Find where the given text appears and provide that cell's center as (x, y) coordinate. 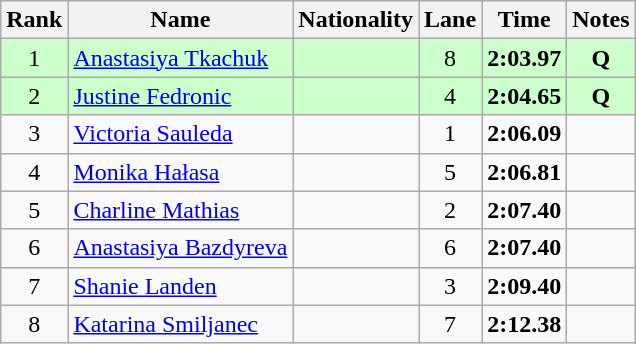
2:06.09 (524, 134)
Rank (34, 20)
Nationality (356, 20)
Anastasiya Tkachuk (180, 58)
Notes (601, 20)
2:04.65 (524, 96)
Katarina Smiljanec (180, 324)
Justine Fedronic (180, 96)
Charline Mathias (180, 210)
Monika Hałasa (180, 172)
Time (524, 20)
2:12.38 (524, 324)
2:03.97 (524, 58)
Victoria Sauleda (180, 134)
2:09.40 (524, 286)
Shanie Landen (180, 286)
Anastasiya Bazdyreva (180, 248)
2:06.81 (524, 172)
Lane (450, 20)
Name (180, 20)
